Locate the cell with the specified text and output its (X, Y) center coordinate. 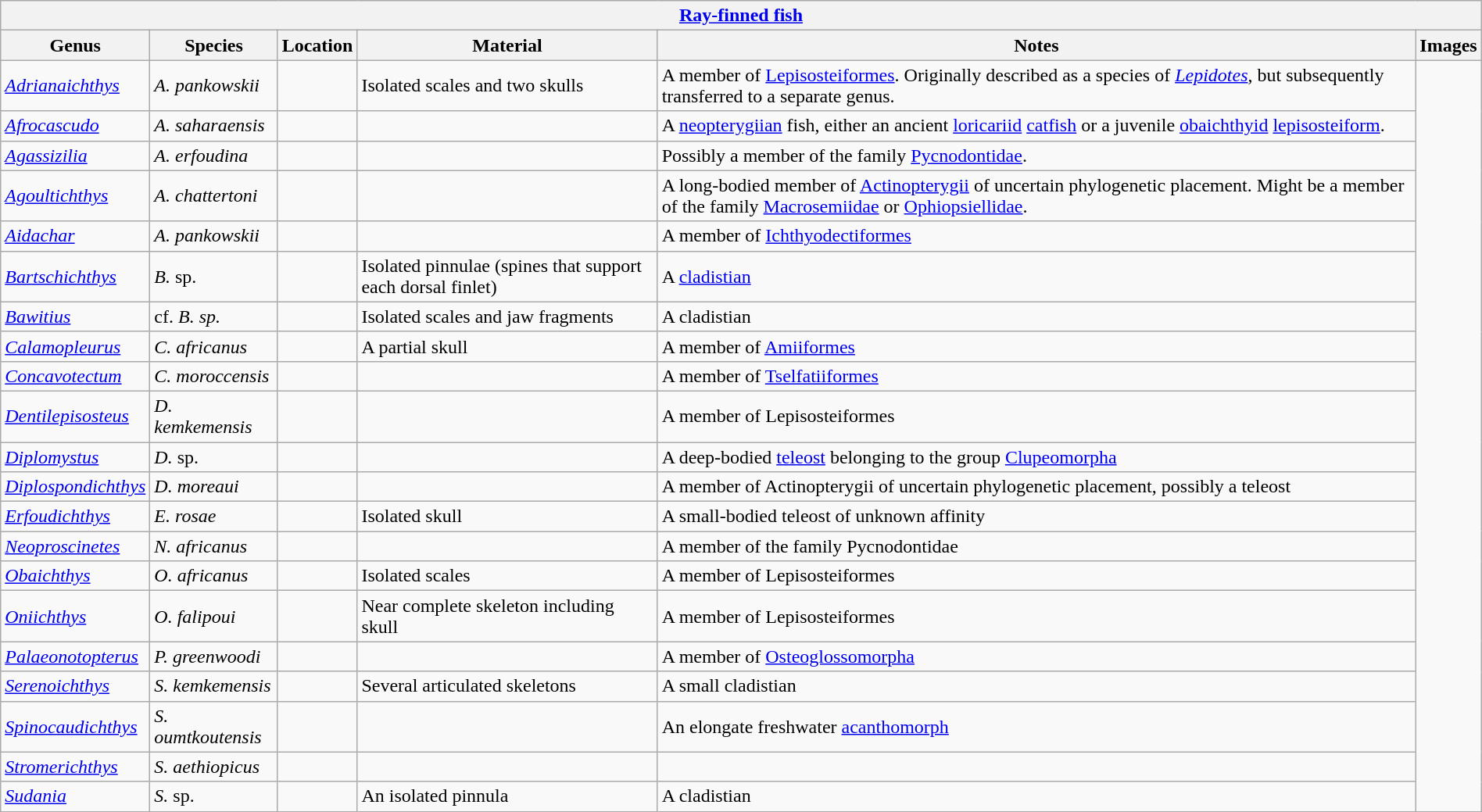
A small-bodied teleost of unknown affinity (1036, 517)
A member of the family Pycnodontidae (1036, 546)
A member of Ichthyodectiformes (1036, 236)
A. saharaensis (214, 126)
Isolated scales and two skulls (507, 86)
Several articulated skeletons (507, 686)
Calamopleurus (75, 346)
Notes (1036, 45)
Spinocaudichthys (75, 727)
Obaichthys (75, 576)
A. erfoudina (214, 156)
S. kemkemensis (214, 686)
Diplomystus (75, 457)
A long-bodied member of Actinopterygii of uncertain phylogenetic placement. Might be a member of the family Macrosemiidae or Ophiopsiellidae. (1036, 195)
O. falipoui (214, 616)
Erfoudichthys (75, 517)
A member of Actinopterygii of uncertain phylogenetic placement, possibly a teleost (1036, 487)
Bawitius (75, 317)
Species (214, 45)
P. greenwoodi (214, 656)
A member of Amiiformes (1036, 346)
A small cladistian (1036, 686)
Concavotectum (75, 376)
Material (507, 45)
C. africanus (214, 346)
Adrianaichthys (75, 86)
Stromerichthys (75, 767)
Diplospondichthys (75, 487)
Agassizilia (75, 156)
Isolated pinnulae (spines that support each dorsal finlet) (507, 277)
Genus (75, 45)
N. africanus (214, 546)
Images (1448, 45)
Location (317, 45)
Oniichthys (75, 616)
Isolated scales and jaw fragments (507, 317)
Aidachar (75, 236)
D. kemkemensis (214, 416)
A neopterygiian fish, either an ancient loricariid catfish or a juvenile obaichthyid lepisosteiform. (1036, 126)
An isolated pinnula (507, 796)
D. sp. (214, 457)
Isolated skull (507, 517)
O. africanus (214, 576)
A member of Tselfatiiformes (1036, 376)
cf. B. sp. (214, 317)
Possibly a member of the family Pycnodontidae. (1036, 156)
An elongate freshwater acanthomorph (1036, 727)
A member of Lepisosteiformes. Originally described as a species of Lepidotes, but subsequently transferred to a separate genus. (1036, 86)
S. sp. (214, 796)
Ray-finned fish (741, 16)
Palaeonotopterus (75, 656)
A member of Osteoglossomorpha (1036, 656)
Serenoichthys (75, 686)
Dentilepisosteus (75, 416)
B. sp. (214, 277)
Near complete skeleton including skull (507, 616)
E. rosae (214, 517)
Afrocascudo (75, 126)
Sudania (75, 796)
S. oumtkoutensis (214, 727)
Bartschichthys (75, 277)
S. aethiopicus (214, 767)
A deep-bodied teleost belonging to the group Clupeomorpha (1036, 457)
A partial skull (507, 346)
A. chattertoni (214, 195)
Agoultichthys (75, 195)
Isolated scales (507, 576)
C. moroccensis (214, 376)
D. moreaui (214, 487)
Neoproscinetes (75, 546)
